Determine the (x, y) coordinate at the center of the cell enclosing the given text.  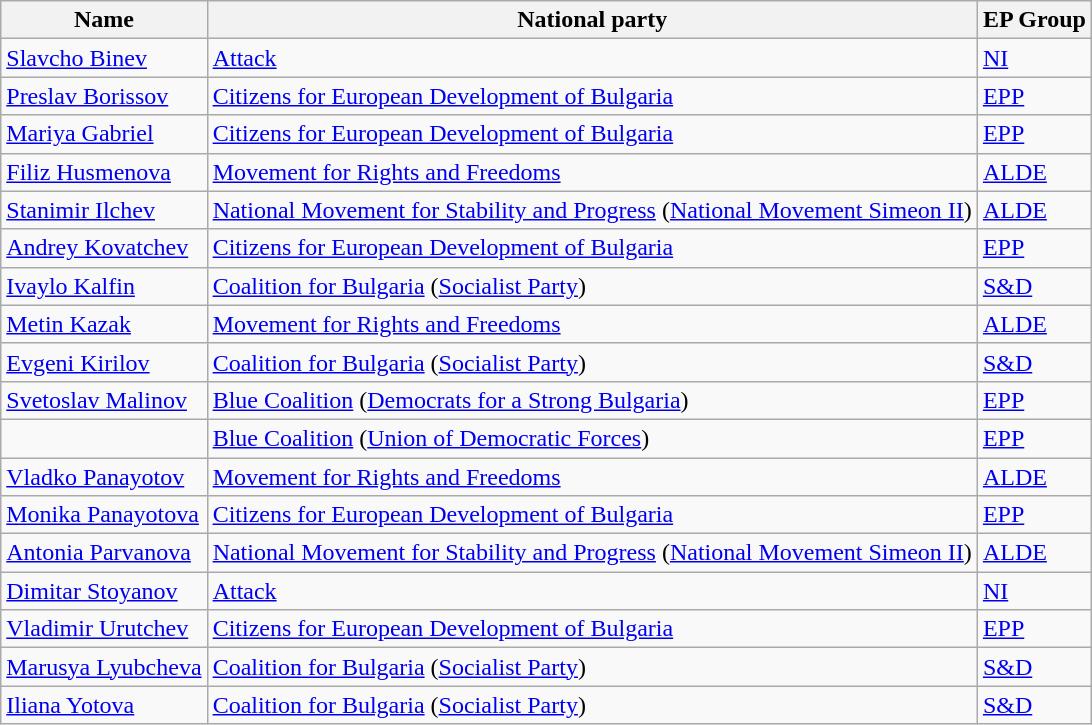
National party (592, 20)
Preslav Borissov (104, 96)
Dimitar Stoyanov (104, 591)
Slavcho Binev (104, 58)
Evgeni Kirilov (104, 362)
Name (104, 20)
Vladimir Urutchev (104, 629)
Blue Coalition (Democrats for a Strong Bulgaria) (592, 400)
Svetoslav Malinov (104, 400)
Filiz Husmenova (104, 172)
Blue Coalition (Union of Democratic Forces) (592, 438)
Monika Panayotova (104, 515)
Antonia Parvanova (104, 553)
Mariya Gabriel (104, 134)
EP Group (1034, 20)
Vladko Panayotov (104, 477)
Stanimir Ilchev (104, 210)
Ivaylo Kalfin (104, 286)
Marusya Lyubcheva (104, 667)
Iliana Yotova (104, 705)
Metin Kazak (104, 324)
Andrey Kovatchev (104, 248)
